Find where the given text appears and provide that cell's center as (X, Y) coordinate. 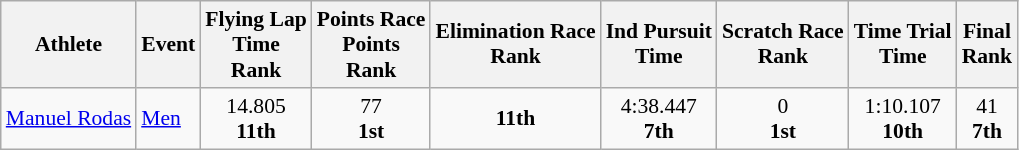
Flying LapTimeRank (256, 44)
Event (168, 44)
Points RacePointsRank (372, 44)
Men (168, 118)
Elimination RaceRank (515, 44)
4:38.4477th (659, 118)
Ind PursuitTime (659, 44)
Time TrialTime (903, 44)
FinalRank (988, 44)
01st (783, 118)
1:10.10710th (903, 118)
Athlete (68, 44)
Scratch RaceRank (783, 44)
771st (372, 118)
11th (515, 118)
417th (988, 118)
Manuel Rodas (68, 118)
14.80511th (256, 118)
